Determine the (x, y) coordinate at the center of the cell enclosing the given text.  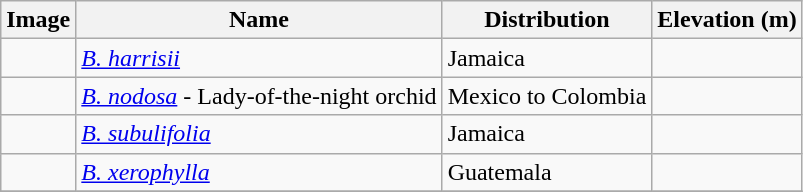
Elevation (m) (727, 20)
Mexico to Colombia (547, 96)
B. subulifolia (259, 134)
B. xerophylla (259, 172)
Image (38, 20)
Name (259, 20)
B. nodosa - Lady-of-the-night orchid (259, 96)
Distribution (547, 20)
B. harrisii (259, 58)
Guatemala (547, 172)
